From the cell containing the given text, extract its center point as (X, Y) coordinate. 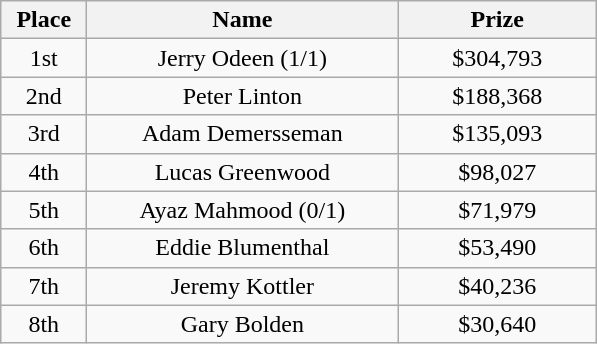
Peter Linton (242, 96)
Gary Bolden (242, 324)
Eddie Blumenthal (242, 248)
$135,093 (498, 134)
3rd (44, 134)
Jeremy Kottler (242, 286)
Ayaz Mahmood (0/1) (242, 210)
Jerry Odeen (1/1) (242, 58)
Place (44, 20)
$188,368 (498, 96)
1st (44, 58)
$304,793 (498, 58)
Prize (498, 20)
6th (44, 248)
4th (44, 172)
Adam Demersseman (242, 134)
2nd (44, 96)
$30,640 (498, 324)
Name (242, 20)
$53,490 (498, 248)
$71,979 (498, 210)
Lucas Greenwood (242, 172)
8th (44, 324)
5th (44, 210)
$40,236 (498, 286)
7th (44, 286)
$98,027 (498, 172)
